Locate the cell with the specified text and output its (x, y) center coordinate. 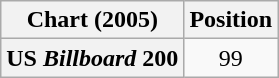
US Billboard 200 (92, 58)
99 (231, 58)
Position (231, 20)
Chart (2005) (92, 20)
